Find where the given text appears and provide that cell's center as (X, Y) coordinate. 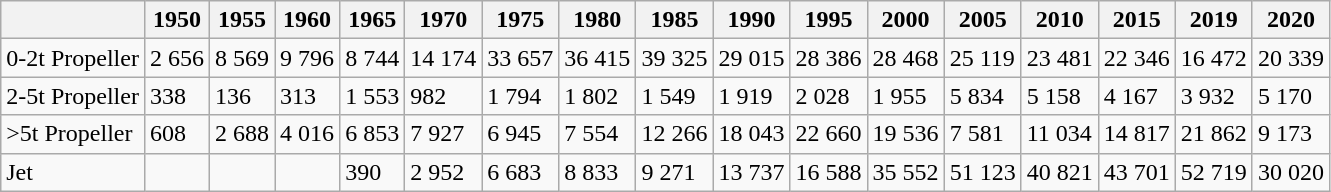
28 468 (906, 58)
1965 (372, 20)
2 028 (828, 96)
4 167 (1136, 96)
608 (176, 134)
1960 (308, 20)
313 (308, 96)
390 (372, 172)
2-5t Propeller (73, 96)
7 927 (444, 134)
1 549 (674, 96)
6 683 (520, 172)
13 737 (752, 172)
1 955 (906, 96)
6 945 (520, 134)
25 119 (982, 58)
51 123 (982, 172)
8 744 (372, 58)
52 719 (1214, 172)
9 271 (674, 172)
2000 (906, 20)
2 688 (242, 134)
1985 (674, 20)
2005 (982, 20)
7 581 (982, 134)
9 173 (1290, 134)
9 796 (308, 58)
2010 (1060, 20)
22 660 (828, 134)
22 346 (1136, 58)
16 472 (1214, 58)
2020 (1290, 20)
5 158 (1060, 96)
30 020 (1290, 172)
2015 (1136, 20)
1950 (176, 20)
29 015 (752, 58)
12 266 (674, 134)
18 043 (752, 134)
8 833 (598, 172)
33 657 (520, 58)
136 (242, 96)
6 853 (372, 134)
36 415 (598, 58)
39 325 (674, 58)
7 554 (598, 134)
Jet (73, 172)
1 553 (372, 96)
2019 (1214, 20)
1970 (444, 20)
19 536 (906, 134)
20 339 (1290, 58)
338 (176, 96)
1 794 (520, 96)
5 834 (982, 96)
1 802 (598, 96)
8 569 (242, 58)
1990 (752, 20)
982 (444, 96)
2 952 (444, 172)
1975 (520, 20)
40 821 (1060, 172)
4 016 (308, 134)
11 034 (1060, 134)
21 862 (1214, 134)
14 817 (1136, 134)
14 174 (444, 58)
3 932 (1214, 96)
1980 (598, 20)
28 386 (828, 58)
23 481 (1060, 58)
2 656 (176, 58)
1995 (828, 20)
1955 (242, 20)
43 701 (1136, 172)
0-2t Propeller (73, 58)
1 919 (752, 96)
16 588 (828, 172)
5 170 (1290, 96)
>5t Propeller (73, 134)
35 552 (906, 172)
